Detect which cell encompasses the target text, then output its [X, Y] center coordinate. 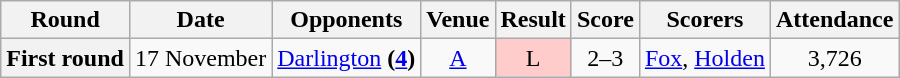
Opponents [346, 20]
Round [66, 20]
Attendance [834, 20]
Venue [458, 20]
Scorers [704, 20]
Date [200, 20]
Fox, Holden [704, 58]
Result [533, 20]
A [458, 58]
17 November [200, 58]
Score [605, 20]
Darlington (4) [346, 58]
First round [66, 58]
2–3 [605, 58]
3,726 [834, 58]
L [533, 58]
